Provide the [X, Y] coordinate of the cell's center where the given text is located.  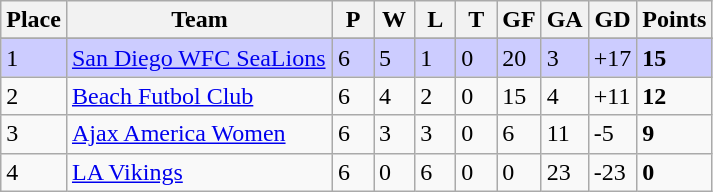
9 [674, 134]
W [394, 20]
20 [519, 58]
P [354, 20]
LA Vikings [199, 172]
23 [564, 172]
GA [564, 20]
Points [674, 20]
+11 [612, 96]
-23 [612, 172]
L [436, 20]
T [476, 20]
Beach Futbol Club [199, 96]
Place [34, 20]
Team [199, 20]
11 [564, 134]
GD [612, 20]
Ajax America Women [199, 134]
5 [394, 58]
+17 [612, 58]
12 [674, 96]
GF [519, 20]
San Diego WFC SeaLions [199, 58]
-5 [612, 134]
